Return (x, y) of the center of cell containing provided text 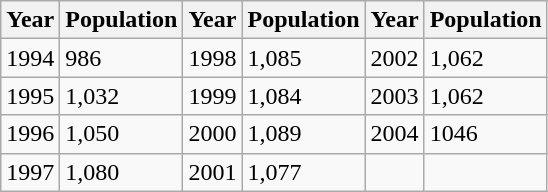
1,077 (304, 172)
2002 (394, 58)
1994 (30, 58)
1999 (212, 96)
1,089 (304, 134)
2004 (394, 134)
1,084 (304, 96)
1996 (30, 134)
1,050 (122, 134)
2000 (212, 134)
986 (122, 58)
1995 (30, 96)
1,085 (304, 58)
1046 (486, 134)
2001 (212, 172)
2003 (394, 96)
1,080 (122, 172)
1,032 (122, 96)
1997 (30, 172)
1998 (212, 58)
